Extract the [X, Y] coordinate from the center of the cell holding the provided text.  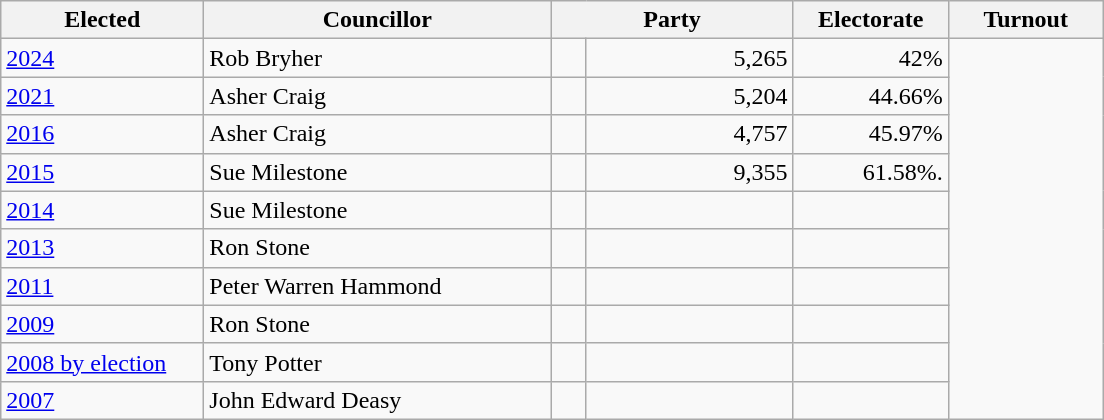
Turnout [1026, 20]
Peter Warren Hammond [378, 286]
61.58%. [870, 172]
Party [672, 20]
2016 [102, 134]
4,757 [690, 134]
Councillor [378, 20]
2007 [102, 400]
2013 [102, 248]
9,355 [690, 172]
5,204 [690, 96]
5,265 [690, 58]
Tony Potter [378, 362]
2021 [102, 96]
Electorate [870, 20]
2008 by election [102, 362]
Rob Bryher [378, 58]
2014 [102, 210]
42% [870, 58]
2009 [102, 324]
2011 [102, 286]
44.66% [870, 96]
2015 [102, 172]
John Edward Deasy [378, 400]
45.97% [870, 134]
2024 [102, 58]
Elected [102, 20]
